Scan for the cell matching the given text and deliver its (x, y) coordinate at center. 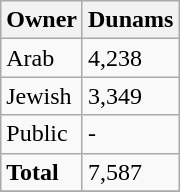
- (130, 134)
4,238 (130, 58)
3,349 (130, 96)
7,587 (130, 172)
Jewish (42, 96)
Dunams (130, 20)
Arab (42, 58)
Total (42, 172)
Owner (42, 20)
Public (42, 134)
